From the cell containing the given text, extract its center point as [x, y] coordinate. 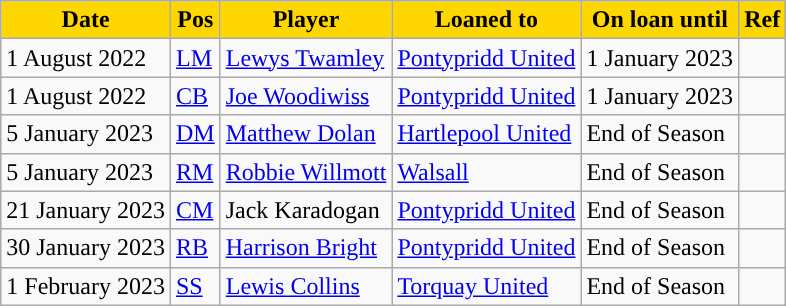
1 February 2023 [86, 286]
DM [195, 134]
Robbie Willmott [306, 172]
SS [195, 286]
Pos [195, 20]
Hartlepool United [486, 134]
On loan until [660, 20]
Walsall [486, 172]
LM [195, 58]
CM [195, 210]
CB [195, 96]
RM [195, 172]
Date [86, 20]
Torquay United [486, 286]
Harrison Bright [306, 248]
Matthew Dolan [306, 134]
Ref [762, 20]
Jack Karadogan [306, 210]
30 January 2023 [86, 248]
Player [306, 20]
Lewis Collins [306, 286]
21 January 2023 [86, 210]
Joe Woodiwiss [306, 96]
Lewys Twamley [306, 58]
Loaned to [486, 20]
RB [195, 248]
